Output the [x, y] coordinate of the center of the cell containing the given text.  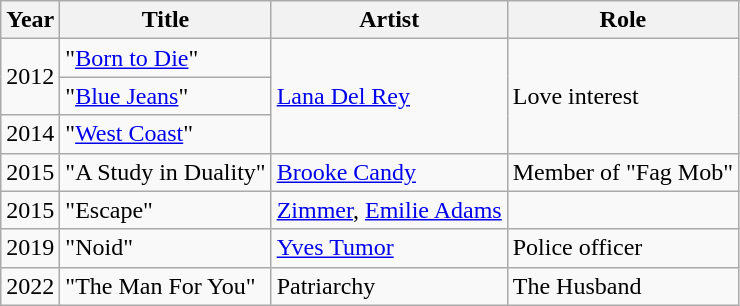
Role [622, 20]
Patriarchy [389, 286]
Police officer [622, 248]
Title [166, 20]
Member of "Fag Mob" [622, 172]
Artist [389, 20]
The Husband [622, 286]
"Born to Die" [166, 58]
2019 [30, 248]
Brooke Candy [389, 172]
2014 [30, 134]
Year [30, 20]
"Blue Jeans" [166, 96]
Lana Del Rey [389, 96]
Yves Tumor [389, 248]
"A Study in Duality" [166, 172]
"West Coast" [166, 134]
Zimmer, Emilie Adams [389, 210]
"Escape" [166, 210]
Love interest [622, 96]
"The Man For You" [166, 286]
2022 [30, 286]
"Noid" [166, 248]
2012 [30, 77]
